Scan for the cell matching the given text and deliver its [X, Y] coordinate at center. 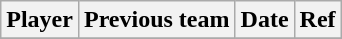
Ref [318, 20]
Previous team [156, 20]
Date [264, 20]
Player [40, 20]
